From the cell containing the given text, extract its center point as (X, Y) coordinate. 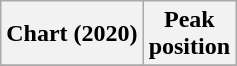
Peakposition (189, 34)
Chart (2020) (72, 34)
